Pinpoint the cell where the given text exists, returning its [x, y] midpoint coordinate. 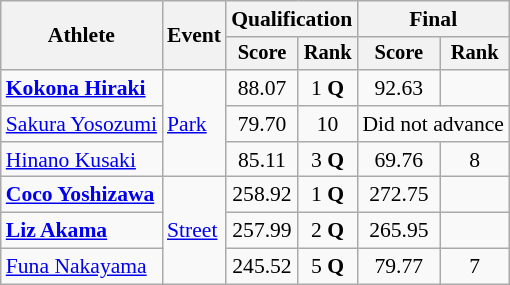
Event [194, 36]
Funa Nakayama [82, 267]
79.77 [398, 267]
10 [328, 124]
69.76 [398, 160]
Athlete [82, 36]
Hinano Kusaki [82, 160]
Qualification [292, 19]
79.70 [262, 124]
8 [474, 160]
3 Q [328, 160]
272.75 [398, 195]
85.11 [262, 160]
88.07 [262, 88]
5 Q [328, 267]
Park [194, 124]
2 Q [328, 231]
Kokona Hiraki [82, 88]
Sakura Yosozumi [82, 124]
92.63 [398, 88]
Final [433, 19]
Did not advance [433, 124]
258.92 [262, 195]
Coco Yoshizawa [82, 195]
7 [474, 267]
Street [194, 230]
Liz Akama [82, 231]
257.99 [262, 231]
265.95 [398, 231]
245.52 [262, 267]
